Provide the [x, y] coordinate of the cell's center where the given text is located.  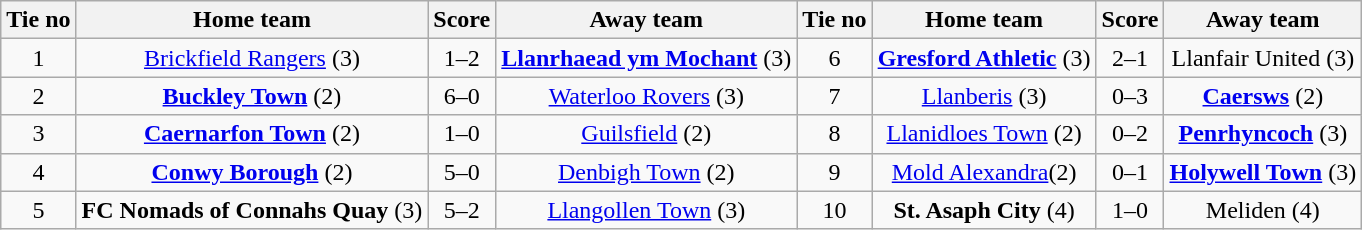
2–1 [1130, 58]
0–2 [1130, 134]
Conwy Borough (2) [252, 172]
10 [834, 210]
Caernarfon Town (2) [252, 134]
Llangollen Town (3) [646, 210]
2 [38, 96]
6 [834, 58]
Waterloo Rovers (3) [646, 96]
Llanfair United (3) [1263, 58]
FC Nomads of Connahs Quay (3) [252, 210]
7 [834, 96]
St. Asaph City (4) [984, 210]
1–2 [462, 58]
Caersws (2) [1263, 96]
5–2 [462, 210]
1 [38, 58]
4 [38, 172]
Gresford Athletic (3) [984, 58]
Llanidloes Town (2) [984, 134]
9 [834, 172]
Mold Alexandra(2) [984, 172]
Buckley Town (2) [252, 96]
Llanberis (3) [984, 96]
Holywell Town (3) [1263, 172]
Brickfield Rangers (3) [252, 58]
6–0 [462, 96]
8 [834, 134]
0–3 [1130, 96]
Denbigh Town (2) [646, 172]
5 [38, 210]
5–0 [462, 172]
Guilsfield (2) [646, 134]
Penrhyncoch (3) [1263, 134]
3 [38, 134]
0–1 [1130, 172]
Llanrhaead ym Mochant (3) [646, 58]
Meliden (4) [1263, 210]
